Find where the given text appears and provide that cell's center as [x, y] coordinate. 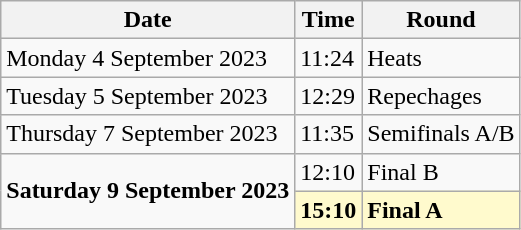
Semifinals A/B [441, 134]
Final A [441, 210]
Repechages [441, 96]
11:35 [328, 134]
Tuesday 5 September 2023 [148, 96]
12:10 [328, 172]
15:10 [328, 210]
11:24 [328, 58]
Monday 4 September 2023 [148, 58]
Round [441, 20]
Final B [441, 172]
Saturday 9 September 2023 [148, 191]
Thursday 7 September 2023 [148, 134]
Time [328, 20]
Heats [441, 58]
12:29 [328, 96]
Date [148, 20]
